From the cell containing the given text, extract its center point as [X, Y] coordinate. 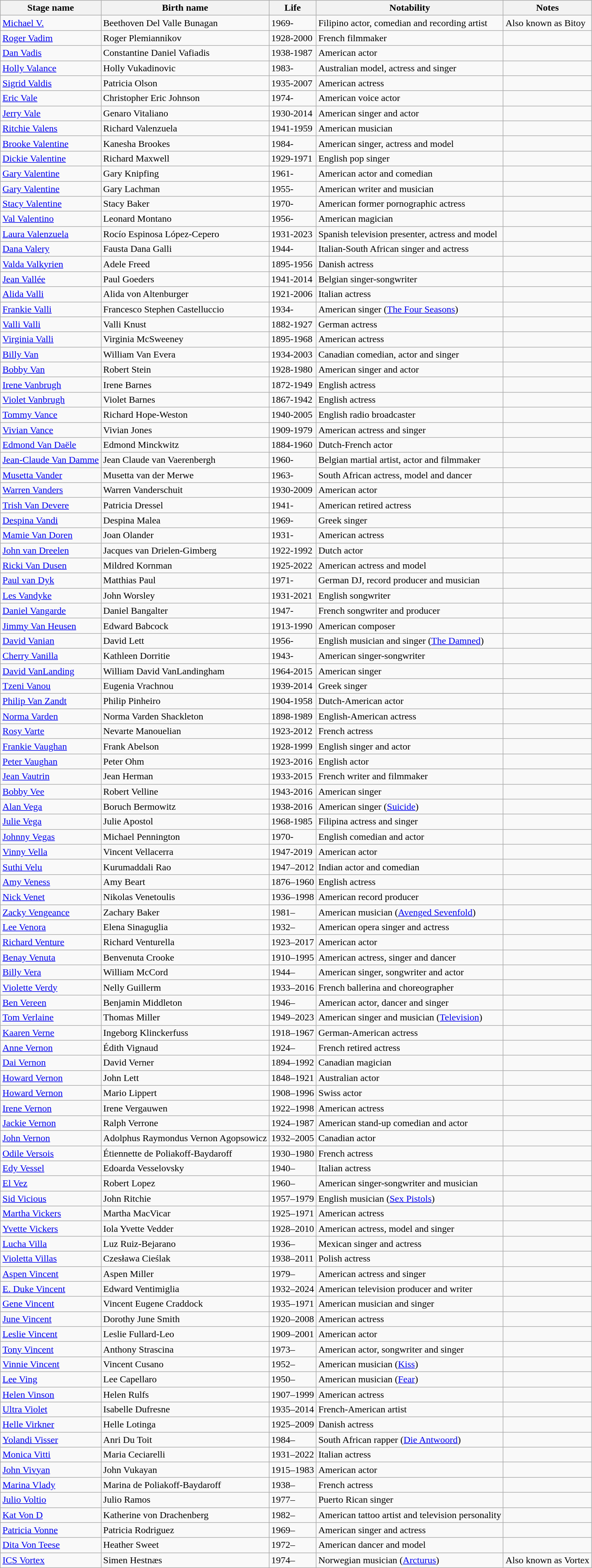
Vincent Vellacerra [185, 852]
Tommy Vance [51, 415]
Benjamin Middleton [185, 1003]
1909-1979 [293, 430]
1884-1960 [293, 445]
John Lett [185, 1078]
Peter Vaughan [51, 761]
English musician and singer (The Damned) [410, 641]
1931-2023 [293, 234]
Adolphus Raymondus Vernon Agopsowicz [185, 1138]
Frankie Vaughan [51, 746]
1930-2014 [293, 113]
English songwriter [410, 596]
1964-2015 [293, 671]
Ricki Van Dusen [51, 565]
1928–2010 [293, 1229]
Laura Valenzuela [51, 234]
Nevarte Manouelian [185, 731]
Patricia Olson [185, 83]
Dickie Valentine [51, 158]
Yolandi Visser [51, 1440]
Edmond Van Daële [51, 445]
Frank Abelson [185, 746]
Violetta Villas [51, 1259]
1938–2011 [293, 1259]
American actor and comedian [410, 173]
American stand-up comedian and actor [410, 1123]
Anri Du Toit [185, 1440]
Kanesha Brookes [185, 143]
1923-2016 [293, 761]
1848–1921 [293, 1078]
Mamie Van Doren [51, 535]
Constantine Daniel Vafiadis [185, 53]
Musetta van der Merwe [185, 475]
1947–2012 [293, 867]
William David VanLandingham [185, 671]
Anthony Strascina [185, 1349]
Anne Vernon [51, 1048]
Filipino actor, comedian and recording artist [410, 23]
1960– [293, 1184]
1895-1956 [293, 264]
1974- [293, 98]
1960- [293, 460]
Canadian magician [410, 1063]
Mexican singer and actress [410, 1244]
Spanish television presenter, actress and model [410, 234]
1961- [293, 173]
1930-2009 [293, 490]
Despina Malea [185, 520]
Also known as Vortex [548, 1560]
Edoarda Vesselovsky [185, 1168]
William Van Evera [185, 354]
American musician (Kiss) [410, 1364]
1974– [293, 1560]
American actress, singer and dancer [410, 957]
ICS Vortex [51, 1560]
1933–2016 [293, 988]
Canadian actor [410, 1138]
1943- [293, 656]
Joan Olander [185, 535]
Robert Velline [185, 792]
1955- [293, 189]
Vivian Vance [51, 430]
Canadian comedian, actor and singer [410, 354]
1947-2019 [293, 852]
Notability [410, 8]
Eugenia Vrachnou [185, 686]
German DJ, record producer and musician [410, 580]
1928-2000 [293, 38]
Holly Valance [51, 68]
English radio broadcaster [410, 415]
Zacky Vengeance [51, 912]
Kat Von D [51, 1515]
1971- [293, 580]
American composer [410, 626]
Richard Maxwell [185, 158]
American singer (Suicide) [410, 807]
Trish Van Devere [51, 505]
Leslie Vincent [51, 1334]
German-American actress [410, 1033]
American musician and singer [410, 1304]
1928-1999 [293, 746]
Notes [548, 8]
1972– [293, 1545]
Daniel Vangarde [51, 611]
1910–1995 [293, 957]
Alan Vega [51, 807]
1923–2017 [293, 942]
Leonard Montano [185, 219]
1981– [293, 912]
Kathleen Dorritie [185, 656]
Norma Varden Shackleton [185, 716]
Lee Venora [51, 927]
E. Duke Vincent [51, 1289]
Filipina actress and singer [410, 822]
Holly Vukadinovic [185, 68]
American tattoo artist and television personality [410, 1515]
Marina Vlady [51, 1485]
1984– [293, 1440]
Rosy Varte [51, 731]
French retired actress [410, 1048]
Nikolas Venetoulis [185, 897]
Vincent Eugene Craddock [185, 1304]
Jackie Vernon [51, 1123]
1876–1960 [293, 882]
Odile Versois [51, 1153]
Johnny Vegas [51, 837]
1920–2008 [293, 1319]
1935–2014 [293, 1410]
Brooke Valentine [51, 143]
Lee Ving [51, 1379]
Virginia Valli [51, 339]
Jimmy Van Heusen [51, 626]
1932– [293, 927]
Val Valentino [51, 219]
Mildred Kornman [185, 565]
Suthi Velu [51, 867]
1913-1990 [293, 626]
French filmmaker [410, 38]
1941- [293, 505]
Valli Valli [51, 324]
1938– [293, 1485]
Michael V. [51, 23]
John Worsley [185, 596]
American singer, actress and model [410, 143]
John Vukayan [185, 1470]
Yvette Vickers [51, 1229]
John Ritchie [185, 1199]
Dutch-French actor [410, 445]
Helen Vinson [51, 1394]
Edward Ventimiglia [185, 1289]
Sigrid Valdis [51, 83]
Édith Vignaud [185, 1048]
Vinny Vella [51, 852]
1984- [293, 143]
American actor, songwriter and singer [410, 1349]
1925–1971 [293, 1214]
Iola Yvette Vedder [185, 1229]
Étiennette de Poliakoff-Baydaroff [185, 1153]
Australian model, actress and singer [410, 68]
Maria Ceciarelli [185, 1455]
1935–1971 [293, 1304]
Life [293, 8]
1909–2001 [293, 1334]
1898-1989 [293, 716]
1969– [293, 1530]
Dita Von Teese [51, 1545]
1968-1985 [293, 822]
Irene Vanbrugh [51, 384]
Stacy Valentine [51, 204]
1950– [293, 1379]
Leslie Fullard-Leo [185, 1334]
Jerry Vale [51, 113]
1944– [293, 972]
David Verner [185, 1063]
1924– [293, 1048]
Virginia McSweeney [185, 339]
French songwriter and producer [410, 611]
Richard Valenzuela [185, 128]
1931–2022 [293, 1455]
Italian-South African singer and actress [410, 249]
Paul van Dyk [51, 580]
American former pornographic actress [410, 204]
1944- [293, 249]
Helle Virkner [51, 1425]
1963- [293, 475]
Belgian martial artist, actor and filmmaker [410, 460]
English actor [410, 761]
Billy Vera [51, 972]
Amy Beart [185, 882]
Tony Vincent [51, 1349]
Gary Lachman [185, 189]
1867-1942 [293, 400]
Tzeni Vanou [51, 686]
Jean-Claude Van Damme [51, 460]
Gary Knipfing [185, 173]
David Lett [185, 641]
Aspen Vincent [51, 1274]
1872-1949 [293, 384]
1935-2007 [293, 83]
Kurumaddali Rao [185, 867]
Zachary Baker [185, 912]
Norma Varden [51, 716]
1918–1967 [293, 1033]
Irene Vernon [51, 1108]
Julie Apostol [185, 822]
American actor, dancer and singer [410, 1003]
Thomas Miller [185, 1018]
French ballerina and choreographer [410, 988]
Polish actress [410, 1259]
1932–2005 [293, 1138]
English-American actress [410, 716]
Stage name [51, 8]
Roger Plemiannikov [185, 38]
American singer, songwriter and actor [410, 972]
Vivian Jones [185, 430]
Fausta Dana Galli [185, 249]
Despina Vandi [51, 520]
Mario Lippert [185, 1093]
American voice actor [410, 98]
El Vez [51, 1184]
Dai Vernon [51, 1063]
1933-2015 [293, 776]
Ritchie Valens [51, 128]
1925-2022 [293, 565]
Benay Venuta [51, 957]
American record producer [410, 897]
Boruch Bermowitz [185, 807]
1941-1959 [293, 128]
English comedian and actor [410, 837]
Julio Ramos [185, 1500]
American musician [410, 128]
Julie Vega [51, 822]
Michael Pennington [185, 837]
American actress, model and singer [410, 1229]
Amy Veness [51, 882]
Dorothy June Smith [185, 1319]
Helen Rulfs [185, 1394]
Jacques van Drielen-Gimberg [185, 550]
Paul Goeders [185, 279]
American retired actress [410, 505]
Matthias Paul [185, 580]
American musician (Fear) [410, 1379]
Puerto Rican singer [410, 1500]
Birth name [185, 8]
1923-2012 [293, 731]
1934- [293, 309]
1952– [293, 1364]
1929-1971 [293, 158]
Philip Pinheiro [185, 701]
Gene Vincent [51, 1304]
American singer-songwriter [410, 656]
1946– [293, 1003]
1924–1987 [293, 1123]
French writer and filmmaker [410, 776]
Vincent Cusano [185, 1364]
Ben Vereen [51, 1003]
Robert Stein [185, 369]
1930–1980 [293, 1153]
South African rapper (Die Antwoord) [410, 1440]
Nelly Guillerm [185, 988]
Les Vandyke [51, 596]
Valda Valkyrien [51, 264]
Musetta Vander [51, 475]
Isabelle Dufresne [185, 1410]
Patricia Rodriguez [185, 1530]
Ultra Violet [51, 1410]
Helle Lotinga [185, 1425]
Violet Barnes [185, 400]
Genaro Vitaliano [185, 113]
Simen Hestnæs [185, 1560]
1908–1996 [293, 1093]
German actress [410, 324]
Elena Sinaguglia [185, 927]
American singer and actress [410, 1530]
Violette Verdy [51, 988]
American actress and model [410, 565]
Alida von Altenburger [185, 294]
Lucha Villa [51, 1244]
Ralph Verrone [185, 1123]
1936– [293, 1244]
Alida Valli [51, 294]
1943-2016 [293, 792]
Australian actor [410, 1078]
Warren Vanders [51, 490]
Rocío Espinosa López-Cepero [185, 234]
Kaaren Verne [51, 1033]
Indian actor and comedian [410, 867]
1979– [293, 1274]
Sid Vicious [51, 1199]
Ingeborg Klinckerfuss [185, 1033]
Marina de Poliakoff-Baydaroff [185, 1485]
Dan Vadis [51, 53]
English pop singer [410, 158]
1922–1998 [293, 1108]
1882-1927 [293, 324]
Violet Vanbrugh [51, 400]
Benvenuta Crooke [185, 957]
June Vincent [51, 1319]
Aspen Miller [185, 1274]
Jean Vallée [51, 279]
1949–2023 [293, 1018]
Heather Sweet [185, 1545]
American writer and musician [410, 189]
Richard Hope-Weston [185, 415]
1938-2016 [293, 807]
Peter Ohm [185, 761]
1939-2014 [293, 686]
1904-1958 [293, 701]
Eric Vale [51, 98]
John Vivyan [51, 1470]
Edmond Minckwitz [185, 445]
1936–1998 [293, 897]
Lee Capellaro [185, 1379]
1907–1999 [293, 1394]
American television producer and writer [410, 1289]
1925–2009 [293, 1425]
Richard Venture [51, 942]
Jean Vautrin [51, 776]
1947- [293, 611]
Edy Vessel [51, 1168]
1938-1987 [293, 53]
1934-2003 [293, 354]
1928-1980 [293, 369]
1915–1983 [293, 1470]
American opera singer and actress [410, 927]
Bobby Van [51, 369]
Dutch actor [410, 550]
Monica Vitti [51, 1455]
Roger Vadim [51, 38]
American singer and musician (Television) [410, 1018]
Swiss actor [410, 1093]
Edward Babcock [185, 626]
1921-2006 [293, 294]
French-American artist [410, 1410]
Irene Barnes [185, 384]
Julio Voltio [51, 1500]
1931-2021 [293, 596]
1932–2024 [293, 1289]
Daniel Bangalter [185, 611]
Katherine von Drachenberg [185, 1515]
Cherry Vanilla [51, 656]
Billy Van [51, 354]
English singer and actor [410, 746]
John van Dreelen [51, 550]
Irene Vergauwen [185, 1108]
South African actress, model and dancer [410, 475]
Patricia Vonne [51, 1530]
Tom Verlaine [51, 1018]
1940-2005 [293, 415]
Jean Claude van Vaerenbergh [185, 460]
American singer (The Four Seasons) [410, 309]
Also known as Bitoy [548, 23]
English musician (Sex Pistols) [410, 1199]
1922-1992 [293, 550]
1983- [293, 68]
1957–1979 [293, 1199]
American magician [410, 219]
1973– [293, 1349]
1982– [293, 1515]
David Vanian [51, 641]
Beethoven Del Valle Bunagan [185, 23]
Robert Lopez [185, 1184]
William McCord [185, 972]
Warren Vanderschuit [185, 490]
Richard Venturella [185, 942]
Francesco Stephen Castelluccio [185, 309]
Belgian singer-songwriter [410, 279]
American musician (Avenged Sevenfold) [410, 912]
Norwegian musician (Arcturus) [410, 1560]
Philip Van Zandt [51, 701]
John Vernon [51, 1138]
1941-2014 [293, 279]
1894–1992 [293, 1063]
Czesława Cieślak [185, 1259]
American singer-songwriter and musician [410, 1184]
Frankie Valli [51, 309]
Dutch-American actor [410, 701]
Patricia Dressel [185, 505]
David VanLanding [51, 671]
Luz Ruiz-Bejarano [185, 1244]
1931- [293, 535]
Dana Valery [51, 249]
Valli Knust [185, 324]
Adele Freed [185, 264]
Bobby Vee [51, 792]
1895-1968 [293, 339]
American dancer and model [410, 1545]
Vinnie Vincent [51, 1364]
Nick Venet [51, 897]
Jean Herman [185, 776]
1977– [293, 1500]
Martha MacVicar [185, 1214]
Martha Vickers [51, 1214]
Stacy Baker [185, 204]
Christopher Eric Johnson [185, 98]
1940– [293, 1168]
